For the text-containing cell, return its midpoint in (x, y) coordinate format. 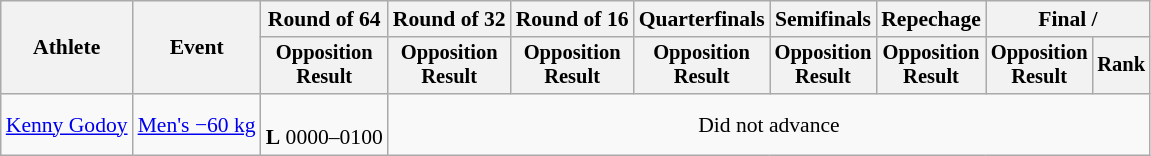
Round of 64 (324, 19)
Kenny Godoy (67, 124)
Semifinals (824, 19)
Round of 16 (572, 19)
Rank (1121, 66)
Round of 32 (450, 19)
Did not advance (769, 124)
Athlete (67, 48)
Repechage (931, 19)
Event (197, 48)
Final / (1068, 19)
Men's −60 kg (197, 124)
L 0000–0100 (324, 124)
Quarterfinals (702, 19)
